Output the [X, Y] coordinate of the center of the cell containing the given text.  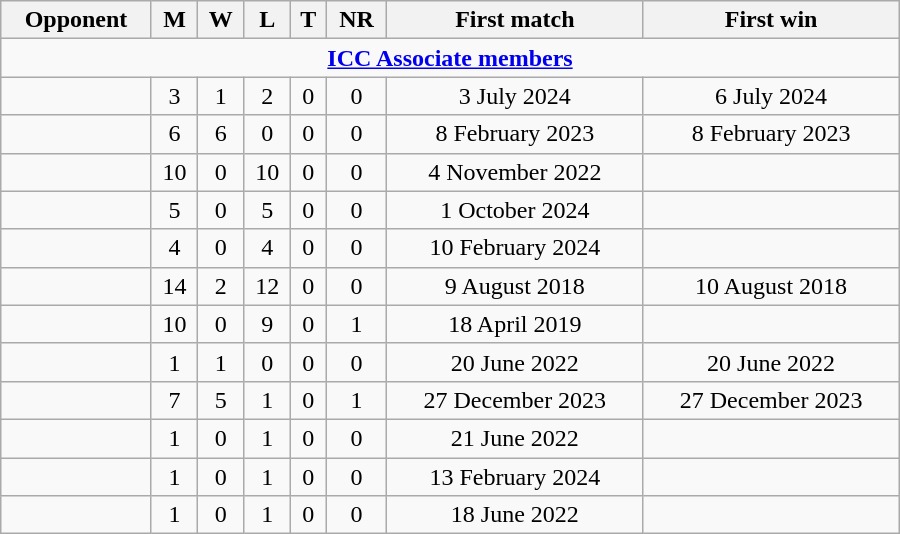
First match [515, 20]
T [308, 20]
3 [174, 96]
7 [174, 400]
21 June 2022 [515, 438]
10 August 2018 [771, 286]
10 February 2024 [515, 248]
First win [771, 20]
9 August 2018 [515, 286]
W [221, 20]
6 July 2024 [771, 96]
NR [356, 20]
M [174, 20]
9 [267, 324]
12 [267, 286]
18 April 2019 [515, 324]
L [267, 20]
18 June 2022 [515, 515]
3 July 2024 [515, 96]
13 February 2024 [515, 477]
14 [174, 286]
ICC Associate members [450, 58]
4 November 2022 [515, 172]
1 October 2024 [515, 210]
Opponent [76, 20]
